Locate the cell with the specified text and output its (x, y) center coordinate. 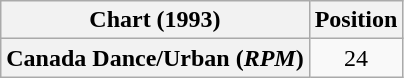
Chart (1993) (155, 20)
24 (356, 58)
Position (356, 20)
Canada Dance/Urban (RPM) (155, 58)
